Detect which cell encompasses the target text, then output its (x, y) center coordinate. 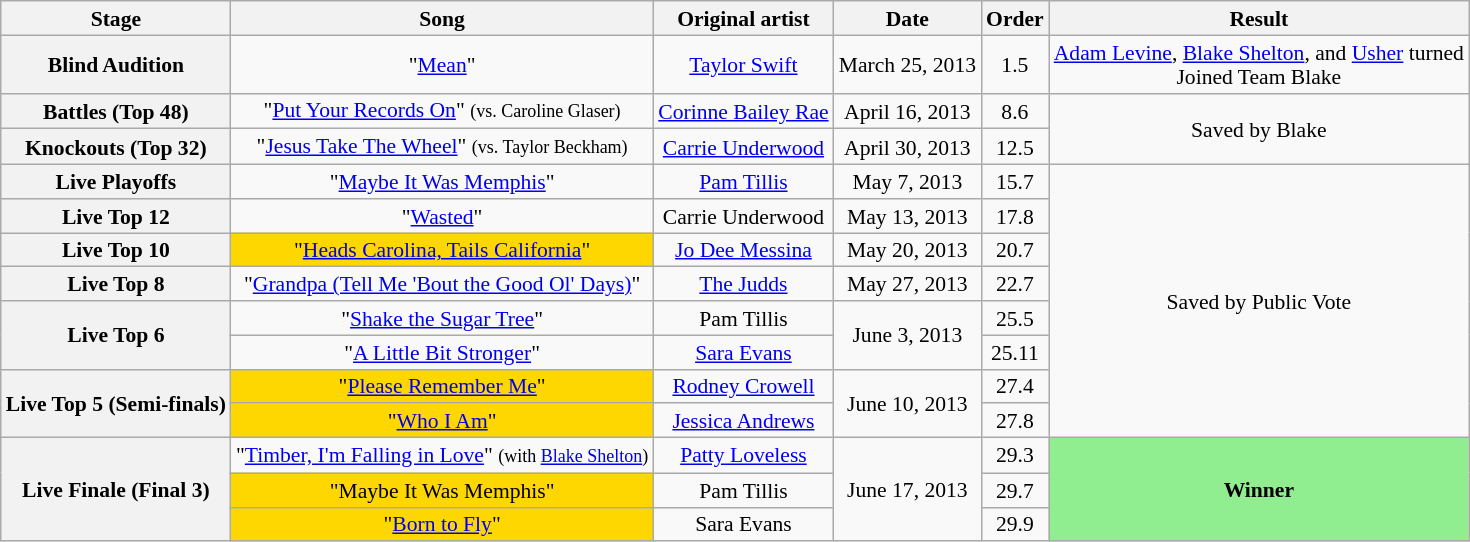
"Born to Fly" (442, 524)
April 30, 2013 (908, 147)
June 10, 2013 (908, 403)
17.8 (1015, 216)
Knockouts (Top 32) (116, 147)
Rodney Crowell (743, 386)
"A Little Bit Stronger" (442, 352)
Live Top 12 (116, 216)
29.3 (1015, 456)
"Mean" (442, 64)
27.8 (1015, 421)
12.5 (1015, 147)
June 17, 2013 (908, 490)
Corinne Bailey Rae (743, 111)
Date (908, 18)
Live Finale (Final 3) (116, 490)
May 13, 2013 (908, 216)
May 7, 2013 (908, 182)
"Please Remember Me" (442, 386)
April 16, 2013 (908, 111)
Live Playoffs (116, 182)
Taylor Swift (743, 64)
1.5 (1015, 64)
Saved by Blake (1259, 128)
Patty Loveless (743, 456)
"Who I Am" (442, 421)
Jo Dee Messina (743, 250)
"Wasted" (442, 216)
27.4 (1015, 386)
May 27, 2013 (908, 284)
Result (1259, 18)
15.7 (1015, 182)
Live Top 8 (116, 284)
"Timber, I'm Falling in Love" (with Blake Shelton) (442, 456)
"Put Your Records On" (vs. Caroline Glaser) (442, 111)
29.7 (1015, 490)
March 25, 2013 (908, 64)
Stage (116, 18)
"Heads Carolina, Tails California" (442, 250)
Live Top 6 (116, 335)
The Judds (743, 284)
Saved by Public Vote (1259, 302)
Order (1015, 18)
"Grandpa (Tell Me 'Bout the Good Ol' Days)" (442, 284)
Song (442, 18)
20.7 (1015, 250)
Battles (Top 48) (116, 111)
22.7 (1015, 284)
June 3, 2013 (908, 335)
29.9 (1015, 524)
"Shake the Sugar Tree" (442, 318)
May 20, 2013 (908, 250)
"Jesus Take The Wheel" (vs. Taylor Beckham) (442, 147)
8.6 (1015, 111)
Live Top 5 (Semi-finals) (116, 403)
Blind Audition (116, 64)
Adam Levine, Blake Shelton, and Usher turnedJoined Team Blake (1259, 64)
25.5 (1015, 318)
Winner (1259, 490)
Jessica Andrews (743, 421)
Original artist (743, 18)
Live Top 10 (116, 250)
25.11 (1015, 352)
